Return the [x, y] coordinate for the center point of the cell that contains the specified text.  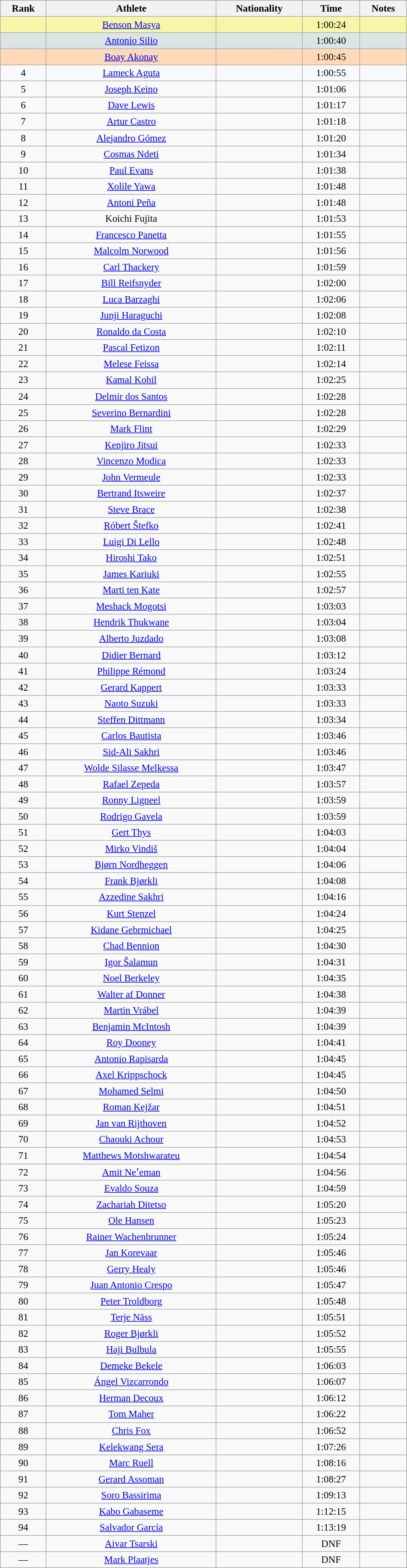
1:01:06 [331, 89]
Chris Fox [131, 1430]
Time [331, 9]
Juan Antonio Crespo [131, 1285]
Evaldo Souza [131, 1188]
1:06:07 [331, 1382]
61 [23, 994]
87 [23, 1415]
1:02:11 [331, 348]
Azzedine Sakhri [131, 897]
92 [23, 1495]
79 [23, 1285]
1:01:56 [331, 251]
64 [23, 1043]
83 [23, 1350]
1:04:04 [331, 849]
Roy Dooney [131, 1043]
40 [23, 655]
Walter af Donner [131, 994]
1:04:51 [331, 1107]
Carl Thackery [131, 267]
Mark Flint [131, 429]
46 [23, 752]
45 [23, 736]
Marti ten Kate [131, 590]
20 [23, 332]
1:04:25 [331, 930]
1:03:04 [331, 623]
1:05:48 [331, 1301]
1:04:50 [331, 1091]
1:06:12 [331, 1398]
86 [23, 1398]
Steve Brace [131, 509]
Carlos Bautista [131, 736]
Haji Bulbula [131, 1350]
12 [23, 202]
Notes [383, 9]
1:00:24 [331, 25]
88 [23, 1430]
57 [23, 930]
Jan Korevaar [131, 1253]
14 [23, 235]
Martin Vrábel [131, 1011]
Naoto Suzuki [131, 703]
36 [23, 590]
34 [23, 558]
81 [23, 1317]
Igor Šalamun [131, 962]
Róbert Štefko [131, 526]
1:05:52 [331, 1334]
51 [23, 833]
Francesco Panetta [131, 235]
1:03:47 [331, 768]
15 [23, 251]
1:04:31 [331, 962]
77 [23, 1253]
Meshack Mogotsi [131, 606]
1:02:38 [331, 509]
Gerard Kappert [131, 687]
1:04:38 [331, 994]
32 [23, 526]
11 [23, 186]
70 [23, 1139]
Frank Bjørkli [131, 881]
Roman Kejžar [131, 1107]
67 [23, 1091]
Rainer Wachenbrunner [131, 1237]
84 [23, 1366]
Kabo Gabaseme [131, 1511]
1:01:34 [331, 154]
1:01:55 [331, 235]
Steffen Dittmann [131, 720]
27 [23, 445]
Philippe Rémond [131, 671]
Cosmas Ndeti [131, 154]
26 [23, 429]
13 [23, 219]
Aivar Tsarski [131, 1543]
78 [23, 1269]
65 [23, 1059]
21 [23, 348]
Kelekwang Sera [131, 1447]
1:05:51 [331, 1317]
Salvador García [131, 1528]
Kidane Gebrmichael [131, 930]
Terje Näss [131, 1317]
Junji Haraguchi [131, 315]
89 [23, 1447]
62 [23, 1011]
Koichi Fujita [131, 219]
Ángel Vizcarrondo [131, 1382]
1:02:25 [331, 380]
33 [23, 542]
Roger Bjørkli [131, 1334]
5 [23, 89]
1:04:08 [331, 881]
53 [23, 865]
37 [23, 606]
Amit Neʼeman [131, 1172]
54 [23, 881]
Hendrik Thukwane [131, 623]
Benjamin McIntosh [131, 1026]
Rodrigo Gavela [131, 817]
1:02:51 [331, 558]
82 [23, 1334]
72 [23, 1172]
Bjørn Nordheggen [131, 865]
Matthews Motshwarateu [131, 1156]
1:12:15 [331, 1511]
1:03:57 [331, 784]
Noel Berkeley [131, 978]
1:01:38 [331, 170]
24 [23, 396]
44 [23, 720]
Athlete [131, 9]
Lameck Aguta [131, 73]
1:00:55 [331, 73]
Alberto Juzdado [131, 639]
18 [23, 300]
Mark Plaatjes [131, 1560]
1:01:17 [331, 105]
1:01:20 [331, 138]
Pascal Fetizon [131, 348]
Luca Barzaghi [131, 300]
1:04:41 [331, 1043]
1:02:14 [331, 364]
17 [23, 283]
43 [23, 703]
Jan van Rijthoven [131, 1124]
Tom Maher [131, 1415]
74 [23, 1204]
1:02:41 [331, 526]
Vincenzo Modica [131, 461]
Benson Masya [131, 25]
7 [23, 122]
68 [23, 1107]
35 [23, 574]
Wolde Silasse Melkessa [131, 768]
1:01:53 [331, 219]
1:03:08 [331, 639]
1:02:06 [331, 300]
Soro Bassirima [131, 1495]
Antonio Rapisarda [131, 1059]
90 [23, 1463]
1:02:48 [331, 542]
Malcolm Norwood [131, 251]
1:05:23 [331, 1220]
1:06:22 [331, 1415]
Axel Krippschock [131, 1075]
Artur Castro [131, 122]
Gert Thys [131, 833]
63 [23, 1026]
1:04:52 [331, 1124]
Nationality [259, 9]
80 [23, 1301]
69 [23, 1124]
66 [23, 1075]
1:07:26 [331, 1447]
16 [23, 267]
Antonio Silio [131, 41]
Melese Feissa [131, 364]
1:03:12 [331, 655]
1:05:47 [331, 1285]
1:04:30 [331, 946]
1:03:24 [331, 671]
Peter Troldborg [131, 1301]
94 [23, 1528]
39 [23, 639]
23 [23, 380]
76 [23, 1237]
30 [23, 493]
Delmir dos Santos [131, 396]
Sid-Ali Sakhri [131, 752]
Dave Lewis [131, 105]
Ole Hansen [131, 1220]
25 [23, 413]
1:04:35 [331, 978]
Joseph Keino [131, 89]
Marc Ruell [131, 1463]
Hiroshi Tako [131, 558]
Ronny Ligneel [131, 800]
1:04:54 [331, 1156]
49 [23, 800]
1:04:59 [331, 1188]
22 [23, 364]
Kamal Kohil [131, 380]
6 [23, 105]
Kenjiro Jitsui [131, 445]
55 [23, 897]
47 [23, 768]
1:05:20 [331, 1204]
1:04:06 [331, 865]
91 [23, 1479]
1:01:59 [331, 267]
56 [23, 913]
1:08:27 [331, 1479]
1:05:55 [331, 1350]
1:04:24 [331, 913]
Antoni Peña [131, 202]
93 [23, 1511]
Ronaldo da Costa [131, 332]
Rank [23, 9]
50 [23, 817]
60 [23, 978]
52 [23, 849]
Chaouki Achour [131, 1139]
Zachariah Ditetso [131, 1204]
1:13:19 [331, 1528]
1:02:57 [331, 590]
1:02:08 [331, 315]
1:04:53 [331, 1139]
1:05:24 [331, 1237]
75 [23, 1220]
Gerry Healy [131, 1269]
1:01:18 [331, 122]
Gerard Assoman [131, 1479]
Boay Akonay [131, 57]
1:02:10 [331, 332]
1:06:52 [331, 1430]
9 [23, 154]
Chad Bennion [131, 946]
58 [23, 946]
Severino Bernardini [131, 413]
Kurt Stenzel [131, 913]
Mohamed Selmi [131, 1091]
Bill Reifsnyder [131, 283]
10 [23, 170]
Luigi Di Lello [131, 542]
Rafael Zepeda [131, 784]
Didier Bernard [131, 655]
8 [23, 138]
Demeke Bekele [131, 1366]
31 [23, 509]
John Vermeule [131, 477]
1:02:55 [331, 574]
1:03:03 [331, 606]
42 [23, 687]
29 [23, 477]
Paul Evans [131, 170]
73 [23, 1188]
1:03:34 [331, 720]
1:08:16 [331, 1463]
1:04:03 [331, 833]
Herman Decoux [131, 1398]
1:02:29 [331, 429]
38 [23, 623]
1:06:03 [331, 1366]
1:00:40 [331, 41]
59 [23, 962]
Xolile Yawa [131, 186]
41 [23, 671]
1:09:13 [331, 1495]
Mirko Vindiš [131, 849]
28 [23, 461]
James Kariuki [131, 574]
71 [23, 1156]
1:04:16 [331, 897]
48 [23, 784]
Alejandro Gómez [131, 138]
1:02:37 [331, 493]
19 [23, 315]
1:04:56 [331, 1172]
Bertrand Itsweire [131, 493]
4 [23, 73]
1:02:00 [331, 283]
1:00:45 [331, 57]
85 [23, 1382]
